Return the [x, y] coordinate for the center point of the cell that contains the specified text.  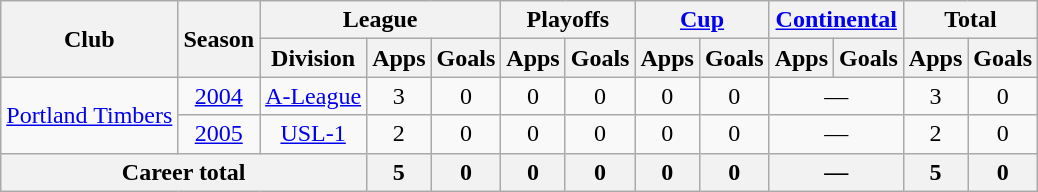
Continental [836, 20]
Division [314, 58]
A-League [314, 96]
League [380, 20]
Playoffs [568, 20]
2005 [219, 134]
Career total [184, 172]
USL-1 [314, 134]
Total [970, 20]
Portland Timbers [90, 115]
Club [90, 39]
2004 [219, 96]
Season [219, 39]
Cup [702, 20]
